Find where the given text appears and provide that cell's center as (x, y) coordinate. 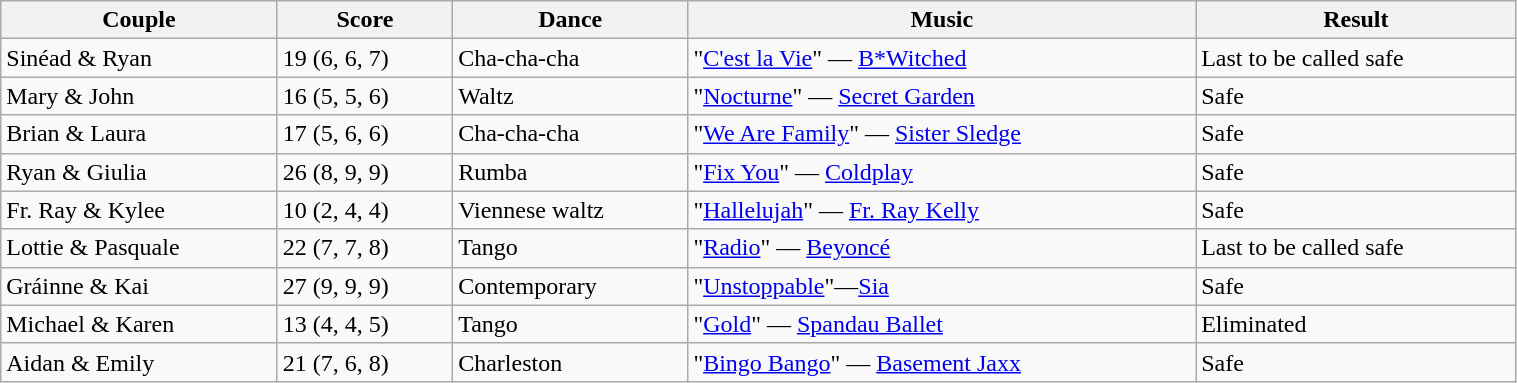
Score (364, 20)
21 (7, 6, 8) (364, 362)
Michael & Karen (139, 324)
Eliminated (1356, 324)
Couple (139, 20)
Contemporary (570, 286)
"Fix You" — Coldplay (942, 172)
17 (5, 6, 6) (364, 134)
Lottie & Pasquale (139, 248)
"Unstoppable"—Sia (942, 286)
Ryan & Giulia (139, 172)
16 (5, 5, 6) (364, 96)
13 (4, 4, 5) (364, 324)
Dance (570, 20)
"C'est la Vie" — B*Witched (942, 58)
Mary & John (139, 96)
27 (9, 9, 9) (364, 286)
Sinéad & Ryan (139, 58)
Charleston (570, 362)
19 (6, 6, 7) (364, 58)
Result (1356, 20)
"Radio" — Beyoncé (942, 248)
"Gold" — Spandau Ballet (942, 324)
Aidan & Emily (139, 362)
10 (2, 4, 4) (364, 210)
Waltz (570, 96)
Brian & Laura (139, 134)
26 (8, 9, 9) (364, 172)
Viennese waltz (570, 210)
"Bingo Bango" — Basement Jaxx (942, 362)
Music (942, 20)
"Hallelujah" — Fr. Ray Kelly (942, 210)
Gráinne & Kai (139, 286)
Rumba (570, 172)
"Nocturne" — Secret Garden (942, 96)
Fr. Ray & Kylee (139, 210)
22 (7, 7, 8) (364, 248)
"We Are Family" — Sister Sledge (942, 134)
